Determine the (X, Y) coordinate at the center of the cell enclosing the given text.  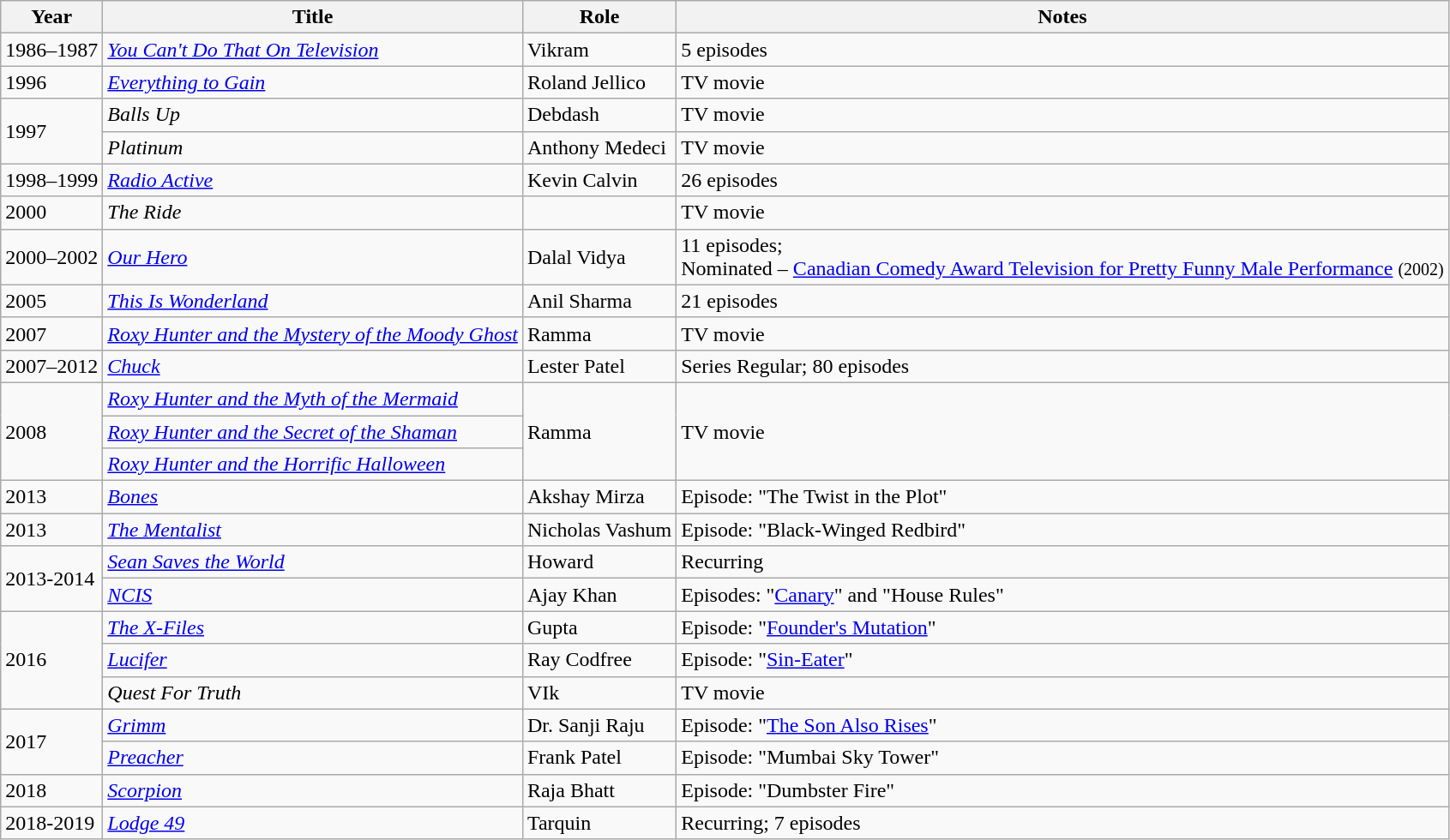
Episodes: "Canary" and "House Rules" (1063, 595)
Bones (313, 497)
2018-2019 (51, 823)
Dr. Sanji Raju (599, 725)
Roxy Hunter and the Myth of the Mermaid (313, 399)
Debdash (599, 115)
Gupta (599, 627)
Grimm (313, 725)
This Is Wonderland (313, 301)
Balls Up (313, 115)
2000–2002 (51, 257)
Episode: "Dumbster Fire" (1063, 790)
You Can't Do That On Television (313, 50)
2007–2012 (51, 366)
Akshay Mirza (599, 497)
Lodge 49 (313, 823)
Roxy Hunter and the Mystery of the Moody Ghost (313, 333)
Title (313, 17)
Notes (1063, 17)
2016 (51, 660)
The X-Files (313, 627)
2005 (51, 301)
Episode: "Black-Winged Redbird" (1063, 530)
2013-2014 (51, 579)
Tarquin (599, 823)
The Mentalist (313, 530)
Role (599, 17)
1996 (51, 82)
Series Regular; 80 episodes (1063, 366)
2017 (51, 741)
Episode: "The Son Also Rises" (1063, 725)
Sean Saves the World (313, 562)
Chuck (313, 366)
Lester Patel (599, 366)
Dalal Vidya (599, 257)
Our Hero (313, 257)
Anthony Medeci (599, 147)
Quest For Truth (313, 693)
Episode: "Sin-Eater" (1063, 660)
Nicholas Vashum (599, 530)
Recurring; 7 episodes (1063, 823)
2018 (51, 790)
VIk (599, 693)
2007 (51, 333)
26 episodes (1063, 180)
1986–1987 (51, 50)
Episode: "Mumbai Sky Tower" (1063, 758)
Howard (599, 562)
5 episodes (1063, 50)
Raja Bhatt (599, 790)
1998–1999 (51, 180)
Episode: "Founder's Mutation" (1063, 627)
Roxy Hunter and the Horrific Halloween (313, 465)
Platinum (313, 147)
Preacher (313, 758)
Radio Active (313, 180)
Episode: "The Twist in the Plot" (1063, 497)
11 episodes;Nominated – Canadian Comedy Award Television for Pretty Funny Male Performance (2002) (1063, 257)
Scorpion (313, 790)
2000 (51, 213)
Year (51, 17)
Ajay Khan (599, 595)
Vikram (599, 50)
Anil Sharma (599, 301)
NCIS (313, 595)
Everything to Gain (313, 82)
Lucifer (313, 660)
1997 (51, 131)
Roxy Hunter and the Secret of the Shaman (313, 431)
21 episodes (1063, 301)
Recurring (1063, 562)
Frank Patel (599, 758)
The Ride (313, 213)
2008 (51, 431)
Ray Codfree (599, 660)
Roland Jellico (599, 82)
Kevin Calvin (599, 180)
